Determine the (X, Y) coordinate at the center of the cell enclosing the given text.  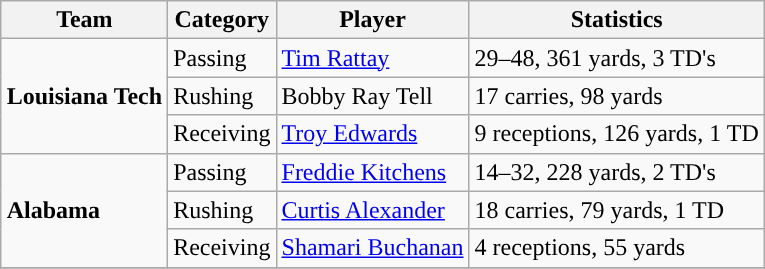
Shamari Buchanan (372, 248)
Troy Edwards (372, 134)
18 carries, 79 yards, 1 TD (616, 210)
29–48, 361 yards, 3 TD's (616, 58)
Category (222, 20)
9 receptions, 126 yards, 1 TD (616, 134)
Louisiana Tech (84, 96)
Freddie Kitchens (372, 172)
Curtis Alexander (372, 210)
17 carries, 98 yards (616, 96)
Bobby Ray Tell (372, 96)
Tim Rattay (372, 58)
Player (372, 20)
14–32, 228 yards, 2 TD's (616, 172)
Team (84, 20)
Statistics (616, 20)
Alabama (84, 210)
4 receptions, 55 yards (616, 248)
